For the text-containing cell, return its midpoint in (X, Y) coordinate format. 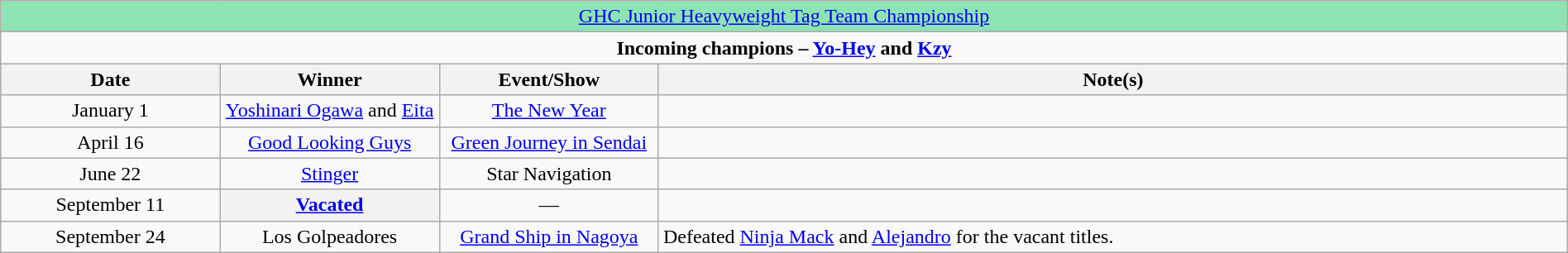
— (549, 205)
Date (111, 79)
Vacated (329, 205)
Good Looking Guys (329, 142)
GHC Junior Heavyweight Tag Team Championship (784, 17)
June 22 (111, 174)
Event/Show (549, 79)
Green Journey in Sendai (549, 142)
Stinger (329, 174)
Note(s) (1113, 79)
The New Year (549, 111)
April 16 (111, 142)
September 24 (111, 236)
Star Navigation (549, 174)
January 1 (111, 111)
Incoming champions – Yo-Hey and Kzy (784, 48)
September 11 (111, 205)
Yoshinari Ogawa and Eita (329, 111)
Winner (329, 79)
Los Golpeadores (329, 236)
Grand Ship in Nagoya (549, 236)
Defeated Ninja Mack and Alejandro for the vacant titles. (1113, 236)
